Extract the [X, Y] coordinate from the center of the cell holding the provided text.  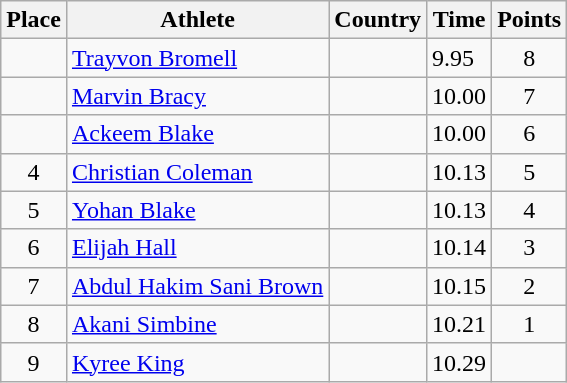
Akani Simbine [197, 324]
2 [530, 286]
Christian Coleman [197, 172]
3 [530, 248]
10.29 [460, 362]
Ackeem Blake [197, 134]
1 [530, 324]
10.15 [460, 286]
Points [530, 20]
9 [34, 362]
Place [34, 20]
10.14 [460, 248]
Abdul Hakim Sani Brown [197, 286]
Elijah Hall [197, 248]
Country [378, 20]
Kyree King [197, 362]
Yohan Blake [197, 210]
Trayvon Bromell [197, 58]
Time [460, 20]
Athlete [197, 20]
9.95 [460, 58]
Marvin Bracy [197, 96]
10.21 [460, 324]
